Capture the cell that displays the provided text and extract its [x, y] central coordinate. 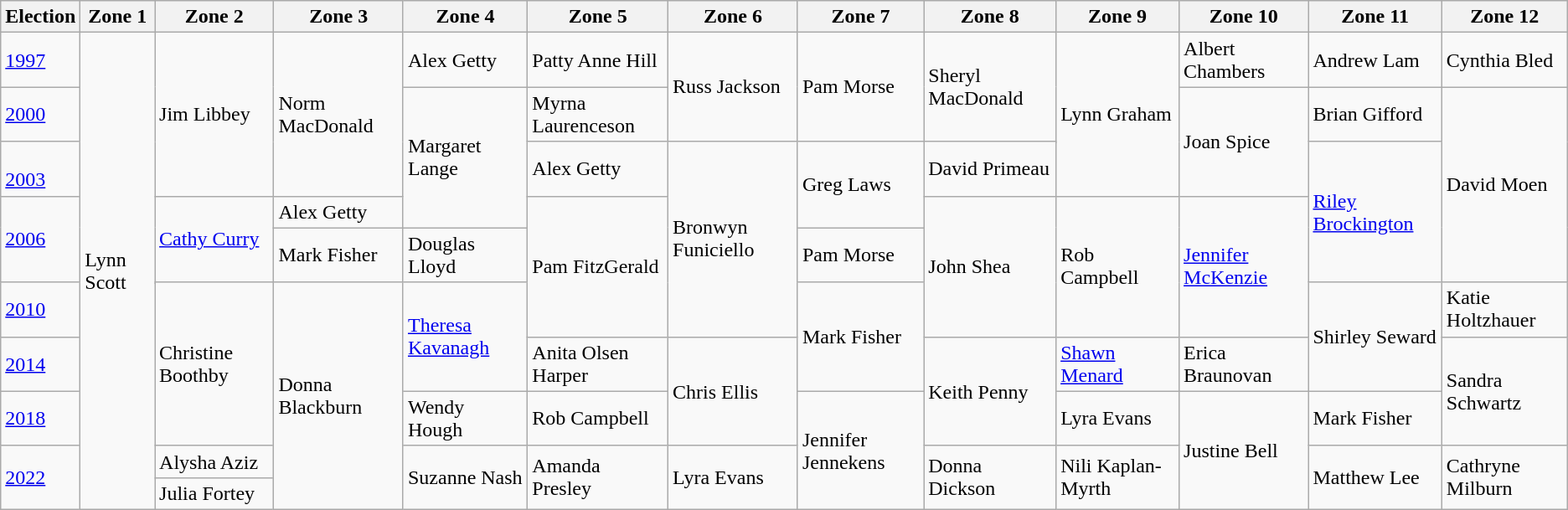
Keith Penny [990, 391]
Amanda Presley [598, 477]
Albert Chambers [1244, 60]
Justine Bell [1244, 451]
Zone 1 [117, 17]
Andrew Lam [1375, 60]
Nili Kaplan-Myrth [1117, 477]
Katie Holtzhauer [1504, 310]
Margaret Lange [465, 157]
Jennifer McKenzie [1244, 266]
Matthew Lee [1375, 477]
Zone 5 [598, 17]
Pam FitzGerald [598, 266]
2014 [40, 363]
Zone 9 [1117, 17]
2018 [40, 419]
Shirley Seward [1375, 337]
2003 [40, 169]
Norm MacDonald [338, 114]
Lynn Graham [1117, 114]
Russ Jackson [734, 87]
Cathryne Milburn [1504, 477]
Sandra Schwartz [1504, 391]
Douglas Lloyd [465, 255]
John Shea [990, 266]
Bronwyn Funiciello [734, 240]
Sheryl MacDonald [990, 87]
Chris Ellis [734, 391]
Zone 7 [860, 17]
Shawn Menard [1117, 363]
2010 [40, 310]
Donna Dickson [990, 477]
2006 [40, 240]
Riley Brockington [1375, 212]
David Moen [1504, 184]
1997 [40, 60]
Julia Fortey [214, 493]
Jim Libbey [214, 114]
Christine Boothby [214, 363]
Theresa Kavanagh [465, 337]
2000 [40, 114]
Election [40, 17]
2022 [40, 477]
Cynthia Bled [1504, 60]
David Primeau [990, 169]
Zone 3 [338, 17]
Zone 4 [465, 17]
Joan Spice [1244, 142]
Greg Laws [860, 184]
Zone 6 [734, 17]
Donna Blackburn [338, 395]
Patty Anne Hill [598, 60]
Zone 12 [1504, 17]
Alysha Aziz [214, 461]
Myrna Laurenceson [598, 114]
Zone 2 [214, 17]
Zone 8 [990, 17]
Jennifer Jennekens [860, 451]
Anita Olsen Harper [598, 363]
Erica Braunovan [1244, 363]
Brian Gifford [1375, 114]
Suzanne Nash [465, 477]
Cathy Curry [214, 240]
Lynn Scott [117, 271]
Zone 11 [1375, 17]
Zone 10 [1244, 17]
Wendy Hough [465, 419]
